Extract the (X, Y) coordinate from the center of the cell holding the provided text.  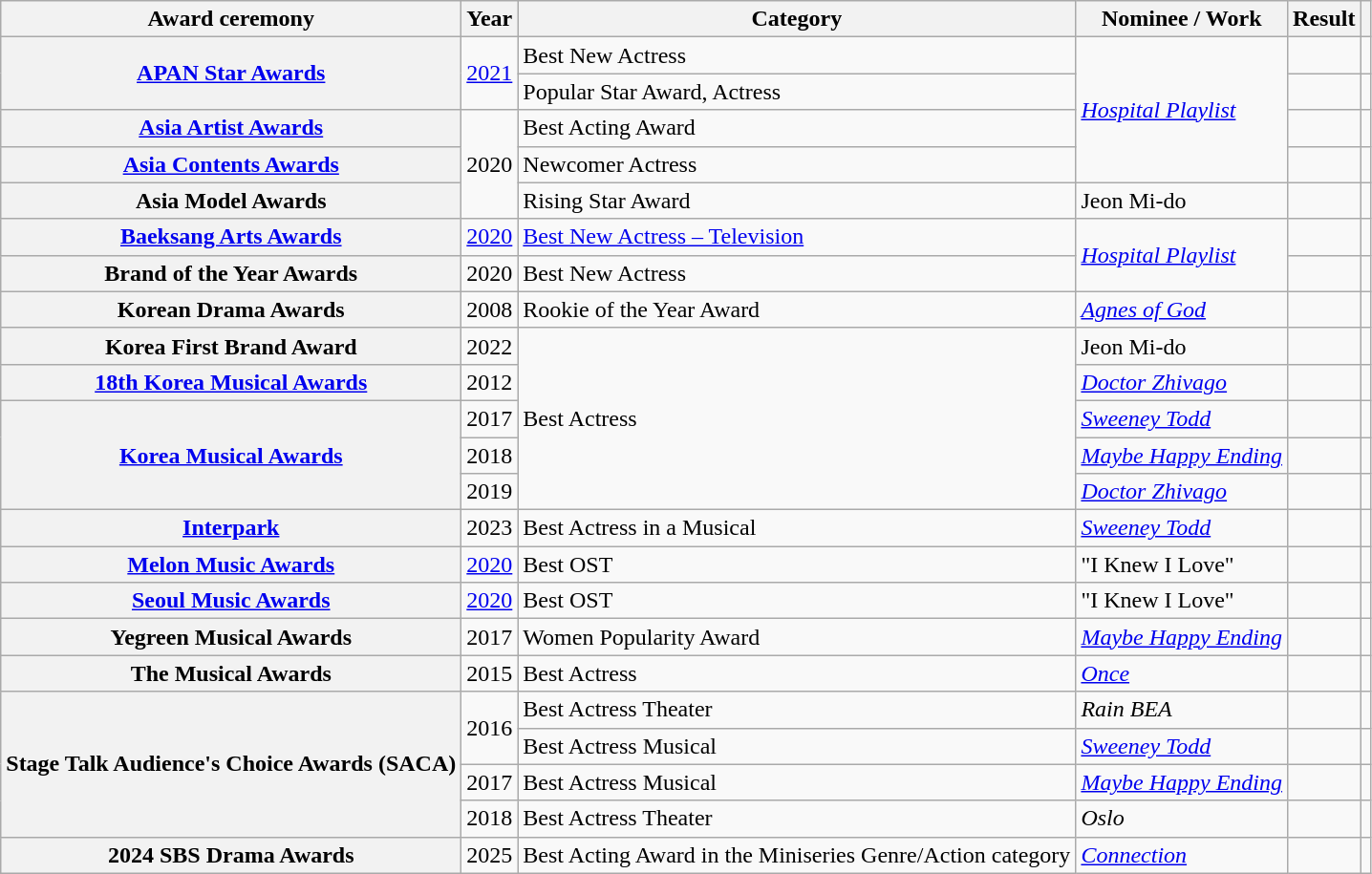
2023 (489, 528)
2016 (489, 728)
Stage Talk Audience's Choice Awards (SACA) (231, 764)
Korea Musical Awards (231, 455)
Award ceremony (231, 19)
Brand of the Year Awards (231, 273)
Korean Drama Awards (231, 309)
2012 (489, 382)
Melon Music Awards (231, 565)
2015 (489, 673)
Rain BEA (1182, 710)
Korea First Brand Award (231, 346)
Yegreen Musical Awards (231, 637)
Best Acting Award (797, 128)
Baeksang Arts Awards (231, 237)
Year (489, 19)
Popular Star Award, Actress (797, 92)
2019 (489, 492)
Rookie of the Year Award (797, 309)
Best Actress in a Musical (797, 528)
Best Acting Award in the Miniseries Genre/Action category (797, 855)
Women Popularity Award (797, 637)
Once (1182, 673)
Asia Contents Awards (231, 164)
2021 (489, 74)
Category (797, 19)
Newcomer Actress (797, 164)
Asia Model Awards (231, 201)
The Musical Awards (231, 673)
Seoul Music Awards (231, 601)
2008 (489, 309)
Agnes of God (1182, 309)
18th Korea Musical Awards (231, 382)
APAN Star Awards (231, 74)
Rising Star Award (797, 201)
2022 (489, 346)
2025 (489, 855)
Connection (1182, 855)
Result (1324, 19)
Best New Actress – Television (797, 237)
Asia Artist Awards (231, 128)
Nominee / Work (1182, 19)
Oslo (1182, 819)
Interpark (231, 528)
2024 SBS Drama Awards (231, 855)
